Determine the [X, Y] coordinate at the center of the cell enclosing the given text.  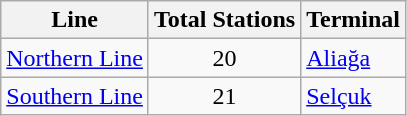
Terminal [354, 20]
Southern Line [75, 96]
21 [224, 96]
Total Stations [224, 20]
Northern Line [75, 58]
Aliağa [354, 58]
Line [75, 20]
Selçuk [354, 96]
20 [224, 58]
